Detect which cell encompasses the target text, then output its [X, Y] center coordinate. 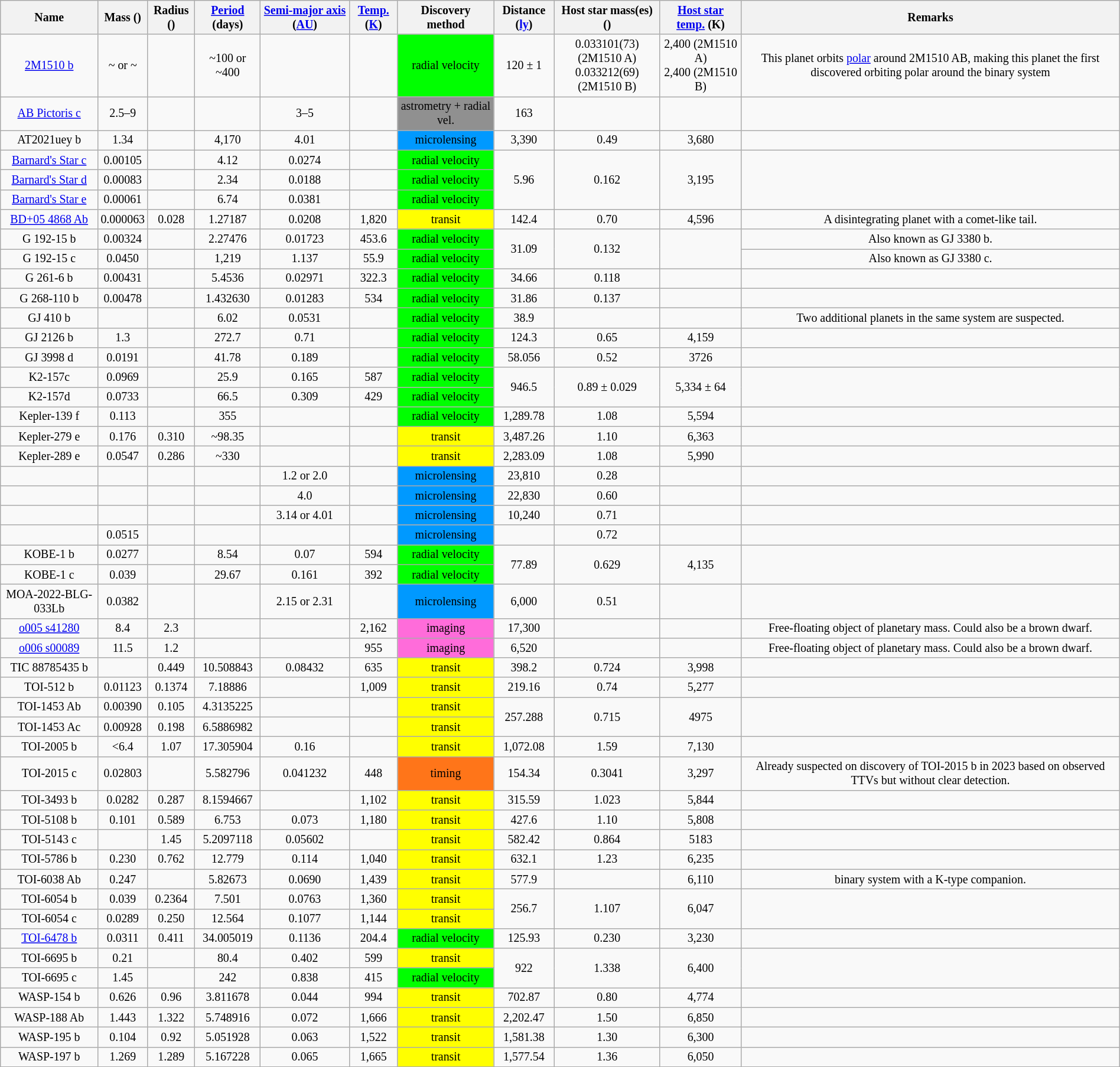
6,400 [701, 968]
31.86 [524, 299]
0.02803 [123, 774]
2.3 [171, 628]
1,577.54 [524, 1057]
11.5 [123, 648]
0.161 [305, 575]
6.5886982 [228, 727]
3.811678 [228, 998]
Mass () [123, 18]
MOA-2022-BLG-033Lb [50, 601]
3,195 [701, 180]
0.07 [305, 555]
0.198 [171, 727]
Name [50, 18]
0.49 [607, 141]
6,000 [524, 601]
Barnard's Star e [50, 200]
Host star mass(es) () [607, 18]
23,810 [524, 476]
322.3 [373, 279]
1.443 [123, 1017]
0.044 [305, 998]
Kepler-139 f [50, 417]
o005 s41280 [50, 628]
1.36 [607, 1057]
G 192-15 b [50, 239]
GJ 2126 b [50, 338]
0.629 [607, 565]
0.2364 [171, 899]
GJ 3998 d [50, 358]
TOI-2015 c [50, 774]
0.411 [171, 939]
58.056 [524, 358]
2,202.47 [524, 1017]
6.753 [228, 820]
6,363 [701, 437]
0.063 [305, 1037]
TOI-6695 c [50, 978]
TOI-512 b [50, 687]
1.50 [607, 1017]
1,289.78 [524, 417]
632.1 [524, 860]
0.589 [171, 820]
0.21 [123, 958]
AB Pictoris c [50, 113]
0.101 [123, 820]
0.0763 [305, 899]
TOI-5108 b [50, 820]
41.78 [228, 358]
binary system with a K-type companion. [931, 879]
5.582796 [228, 774]
BD+05 4868 Ab [50, 220]
Host star temp. (K) [701, 18]
6,047 [701, 909]
0.165 [305, 377]
1.2 [171, 648]
1,820 [373, 220]
0.072 [305, 1017]
TOI-6695 b [50, 958]
1,360 [373, 899]
8.4 [123, 628]
0.0690 [305, 879]
955 [373, 648]
1,040 [373, 860]
Temp. (K) [373, 18]
22,830 [524, 496]
GJ 410 b [50, 318]
577.9 [524, 879]
1.27187 [228, 220]
~330 [228, 456]
0.02971 [305, 279]
0.113 [123, 417]
0.041232 [305, 774]
5,808 [701, 820]
6,520 [524, 648]
0.01123 [123, 687]
G 261-6 b [50, 279]
2,283.09 [524, 456]
~100 or ~400 [228, 65]
5.167228 [228, 1057]
154.34 [524, 774]
0.01283 [305, 299]
Barnard's Star d [50, 180]
80.4 [228, 958]
0.762 [171, 860]
G 192-15 c [50, 259]
0.838 [305, 978]
2.27476 [228, 239]
587 [373, 377]
1.2 or 2.0 [305, 476]
1.432630 [228, 299]
Remarks [931, 18]
3,487.26 [524, 437]
KOBE-1 b [50, 555]
0.52 [607, 358]
219.16 [524, 687]
TOI-2005 b [50, 746]
2,162 [373, 628]
0.286 [171, 456]
1,180 [373, 820]
0.0289 [123, 919]
1.23 [607, 860]
Also known as GJ 3380 c. [931, 259]
0.0274 [305, 161]
~98.35 [228, 437]
594 [373, 555]
29.67 [228, 575]
0.05602 [305, 840]
17.305904 [228, 746]
34.005019 [228, 939]
10,240 [524, 515]
582.42 [524, 840]
0.247 [123, 879]
946.5 [524, 387]
7.18886 [228, 687]
10.508843 [228, 667]
0.00431 [123, 279]
272.7 [228, 338]
Radius () [171, 18]
Kepler-289 e [50, 456]
0.104 [123, 1037]
6,235 [701, 860]
31.09 [524, 249]
25.9 [228, 377]
This planet orbits polar around 2M1510 AB, making this planet the first discovered orbiting polar around the binary system [931, 65]
2,400 (2M1510 A)2,400 (2M1510 B) [701, 65]
AT2021uey b [50, 141]
6,850 [701, 1017]
K2-157d [50, 397]
1,102 [373, 801]
TOI-5143 c [50, 840]
3–5 [305, 113]
1.338 [607, 968]
<6.4 [123, 746]
0.105 [171, 707]
12.564 [228, 919]
0.65 [607, 338]
257.288 [524, 717]
3,230 [701, 939]
0.0382 [123, 601]
256.7 [524, 909]
0.162 [607, 180]
G 268-110 b [50, 299]
TOI-1453 Ab [50, 707]
K2-157c [50, 377]
0.74 [607, 687]
0.00478 [123, 299]
4975 [701, 717]
6.02 [228, 318]
7,130 [701, 746]
702.87 [524, 998]
242 [228, 978]
TOI-6478 b [50, 939]
TOI-6054 b [50, 899]
0.92 [171, 1037]
0.309 [305, 397]
o006 s00089 [50, 648]
0.1136 [305, 939]
0.1374 [171, 687]
0.715 [607, 717]
3726 [701, 358]
66.5 [228, 397]
1.322 [171, 1017]
5.96 [524, 180]
5,594 [701, 417]
6,050 [701, 1057]
994 [373, 998]
1,009 [373, 687]
0.0531 [305, 318]
1,666 [373, 1017]
0.0733 [123, 397]
163 [524, 113]
1.137 [305, 259]
0.1077 [305, 919]
0.60 [607, 496]
5,990 [701, 456]
599 [373, 958]
0.000063 [123, 220]
0.00083 [123, 180]
Kepler-279 e [50, 437]
0.89 ± 0.029 [607, 387]
0.01723 [305, 239]
398.2 [524, 667]
1,144 [373, 919]
Barnard's Star c [50, 161]
204.4 [373, 939]
5183 [701, 840]
1,219 [228, 259]
TIC 88785435 b [50, 667]
1,581.38 [524, 1037]
0.114 [305, 860]
0.449 [171, 667]
5.2097118 [228, 840]
0.864 [607, 840]
3,680 [701, 141]
0.028 [171, 220]
Already suspected on discovery of TOI-2015 b in 2023 based on observed TTVs but without clear detection. [931, 774]
WASP-188 Ab [50, 1017]
922 [524, 968]
0.250 [171, 919]
Semi-major axis (AU) [305, 18]
125.93 [524, 939]
0.16 [305, 746]
1,072.08 [524, 746]
KOBE-1 c [50, 575]
0.065 [305, 1057]
WASP-195 b [50, 1037]
448 [373, 774]
0.08432 [305, 667]
0.724 [607, 667]
5.748916 [228, 1017]
0.310 [171, 437]
5.051928 [228, 1037]
453.6 [373, 239]
Also known as GJ 3380 b. [931, 239]
5.82673 [228, 879]
2.15 or 2.31 [305, 601]
0.176 [123, 437]
635 [373, 667]
6,300 [701, 1037]
0.96 [171, 998]
timing [445, 774]
7.501 [228, 899]
TOI-6038 Ab [50, 879]
0.00061 [123, 200]
0.70 [607, 220]
1.34 [123, 141]
124.3 [524, 338]
Distance (ly) [524, 18]
0.00105 [123, 161]
0.287 [171, 801]
17,300 [524, 628]
0.00390 [123, 707]
1,522 [373, 1037]
1.289 [171, 1057]
0.28 [607, 476]
4,596 [701, 220]
1.59 [607, 746]
4,774 [701, 998]
0.0547 [123, 456]
8.1594667 [228, 801]
TOI-1453 Ac [50, 727]
429 [373, 397]
4,159 [701, 338]
8.54 [228, 555]
A disintegrating planet with a comet-like tail. [931, 220]
TOI-6054 c [50, 919]
astrometry + radial vel. [445, 113]
1,665 [373, 1057]
0.0450 [123, 259]
Two additional planets in the same system are suspected. [931, 318]
4.0 [305, 496]
1.023 [607, 801]
5,844 [701, 801]
4.12 [228, 161]
5.4536 [228, 279]
0.0191 [123, 358]
0.0277 [123, 555]
Discovery method [445, 18]
0.118 [607, 279]
0.189 [305, 358]
2.34 [228, 180]
0.0282 [123, 801]
355 [228, 417]
415 [373, 978]
55.9 [373, 259]
0.132 [607, 249]
6.74 [228, 200]
Period (days) [228, 18]
77.89 [524, 565]
0.402 [305, 958]
1.269 [123, 1057]
5,334 ± 64 [701, 387]
3,390 [524, 141]
~ or ~ [123, 65]
0.00324 [123, 239]
392 [373, 575]
4,135 [701, 565]
142.4 [524, 220]
427.6 [524, 820]
2M1510 b [50, 65]
0.0381 [305, 200]
0.0969 [123, 377]
0.0515 [123, 535]
34.66 [524, 279]
0.073 [305, 820]
3.14 or 4.01 [305, 515]
0.033101(73) (2M1510 A)0.033212(69) (2M1510 B) [607, 65]
5,277 [701, 687]
534 [373, 299]
0.72 [607, 535]
6,110 [701, 879]
0.626 [123, 998]
0.0188 [305, 180]
TOI-5786 b [50, 860]
1.107 [607, 909]
4.3135225 [228, 707]
0.51 [607, 601]
4.01 [305, 141]
WASP-197 b [50, 1057]
38.9 [524, 318]
12.779 [228, 860]
3,297 [701, 774]
0.3041 [607, 774]
TOI-3493 b [50, 801]
3,998 [701, 667]
120 ± 1 [524, 65]
0.80 [607, 998]
0.137 [607, 299]
0.0208 [305, 220]
2.5–9 [123, 113]
0.00928 [123, 727]
0.0311 [123, 939]
4,170 [228, 141]
WASP-154 b [50, 998]
1.07 [171, 746]
1,439 [373, 879]
1.30 [607, 1037]
1.3 [123, 338]
315.59 [524, 801]
